Scan for the cell matching the given text and deliver its (X, Y) coordinate at center. 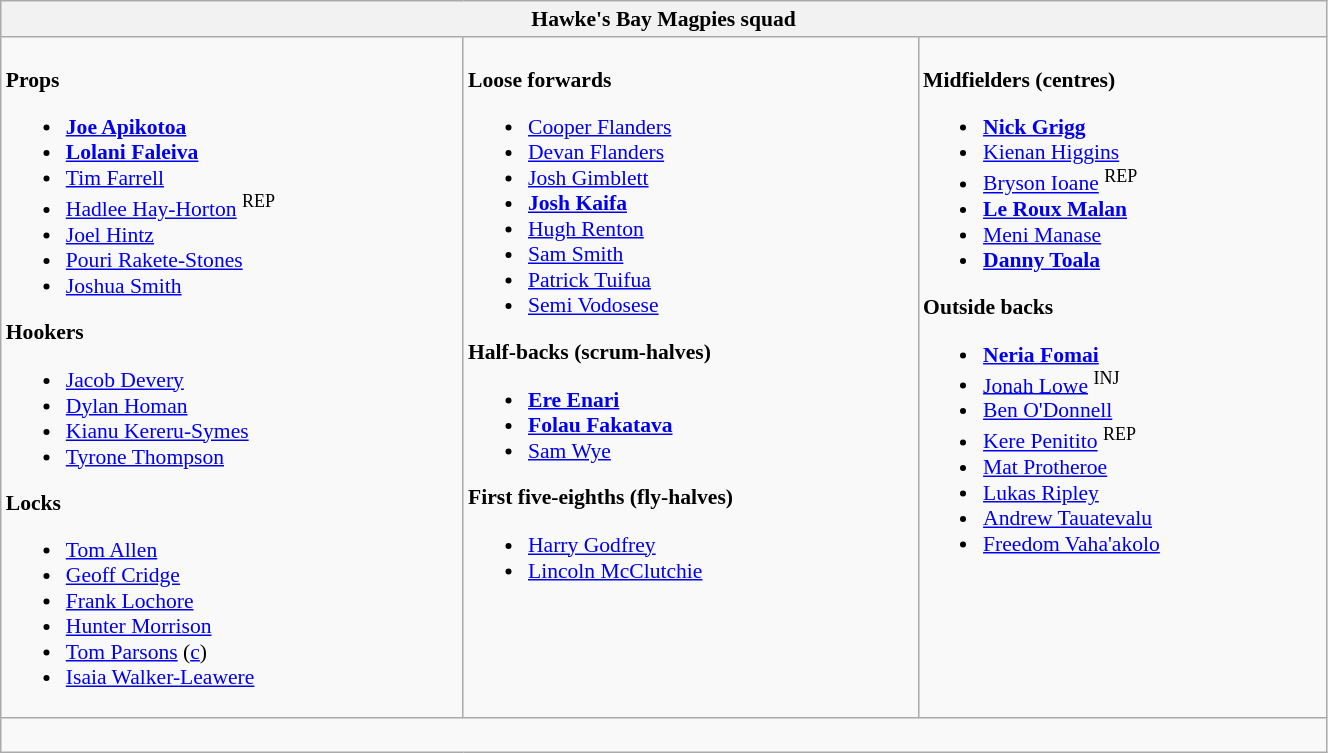
Hawke's Bay Magpies squad (664, 19)
